Identify which cell holds the provided text, then report its (X, Y) central coordinate. 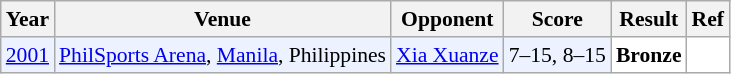
Score (558, 19)
Xia Xuanze (448, 55)
Venue (222, 19)
Ref (708, 19)
PhilSports Arena, Manila, Philippines (222, 55)
Bronze (649, 55)
7–15, 8–15 (558, 55)
Year (28, 19)
2001 (28, 55)
Result (649, 19)
Opponent (448, 19)
